Detect which cell encompasses the target text, then output its [X, Y] center coordinate. 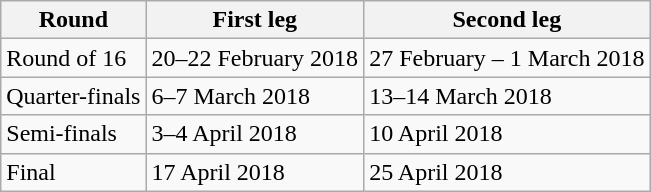
27 February – 1 March 2018 [507, 58]
Round of 16 [74, 58]
20–22 February 2018 [255, 58]
25 April 2018 [507, 172]
Round [74, 20]
17 April 2018 [255, 172]
10 April 2018 [507, 134]
Final [74, 172]
13–14 March 2018 [507, 96]
First leg [255, 20]
Second leg [507, 20]
3–4 April 2018 [255, 134]
Semi-finals [74, 134]
Quarter-finals [74, 96]
6–7 March 2018 [255, 96]
